Capture the cell that displays the provided text and extract its [x, y] central coordinate. 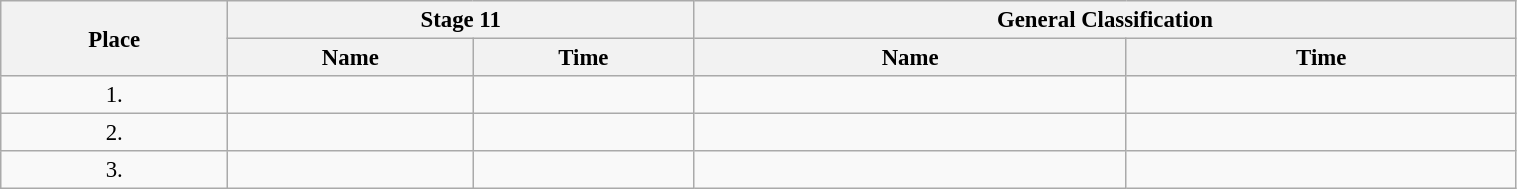
Stage 11 [461, 20]
Place [114, 38]
3. [114, 170]
1. [114, 95]
General Classification [1105, 20]
2. [114, 133]
